Search for the cell housing the specified text and yield its [x, y] center coordinate. 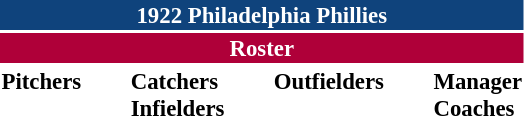
Roster [262, 48]
1922 Philadelphia Phillies [262, 15]
